Locate the cell with the specified text and output its (X, Y) center coordinate. 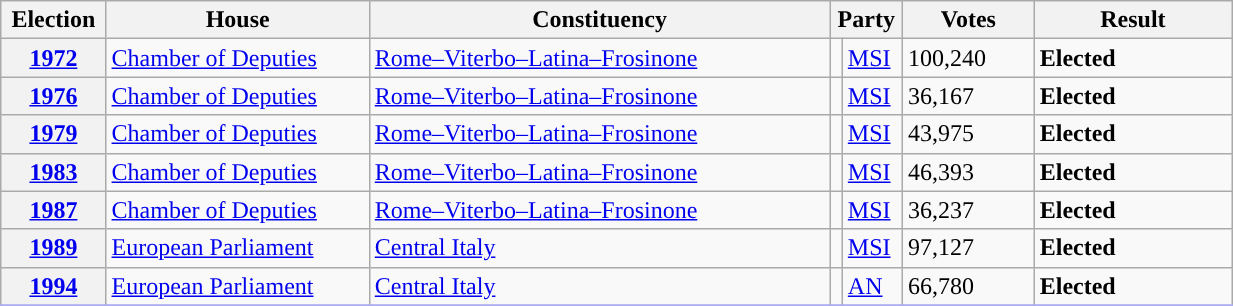
House (238, 20)
46,393 (969, 172)
97,127 (969, 248)
36,167 (969, 96)
66,780 (969, 286)
1972 (54, 58)
AN (872, 286)
Result (1132, 20)
43,975 (969, 134)
1976 (54, 96)
36,237 (969, 210)
1994 (54, 286)
1989 (54, 248)
1987 (54, 210)
1979 (54, 134)
Constituency (600, 20)
Votes (969, 20)
Party (866, 20)
Election (54, 20)
1983 (54, 172)
100,240 (969, 58)
